Output the (x, y) coordinate of the center of the cell containing the given text.  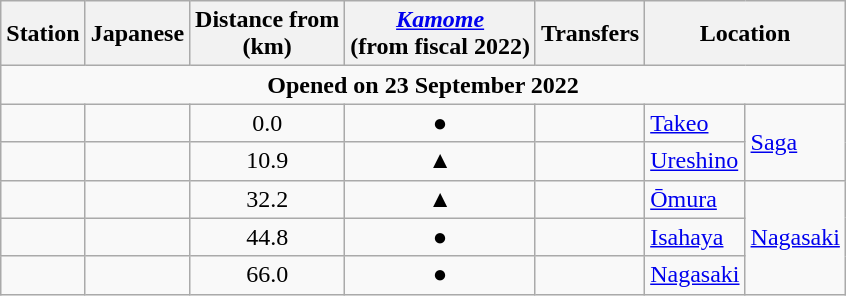
Location (746, 34)
Isahaya (695, 237)
Kamome(from fiscal 2022) (440, 34)
Opened on 23 September 2022 (424, 85)
10.9 (268, 161)
Ureshino (695, 161)
Ōmura (695, 199)
Saga (795, 142)
32.2 (268, 199)
44.8 (268, 237)
66.0 (268, 275)
Takeo (695, 123)
0.0 (268, 123)
Japanese (137, 34)
Station (43, 34)
Distance from (km) (268, 34)
Transfers (590, 34)
